Pinpoint the cell where the given text exists, returning its [X, Y] midpoint coordinate. 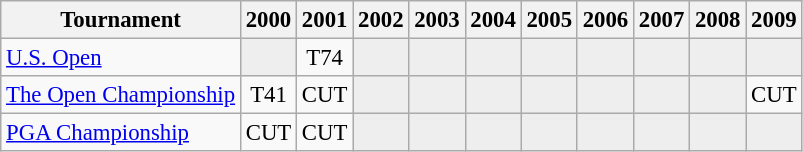
2005 [549, 20]
U.S. Open [121, 58]
2006 [605, 20]
Tournament [121, 20]
2002 [381, 20]
2007 [661, 20]
T41 [268, 95]
PGA Championship [121, 133]
T74 [325, 58]
The Open Championship [121, 95]
2004 [493, 20]
2003 [437, 20]
2000 [268, 20]
2008 [718, 20]
2009 [774, 20]
2001 [325, 20]
